Provide the (X, Y) coordinate of the cell's center where the given text is located.  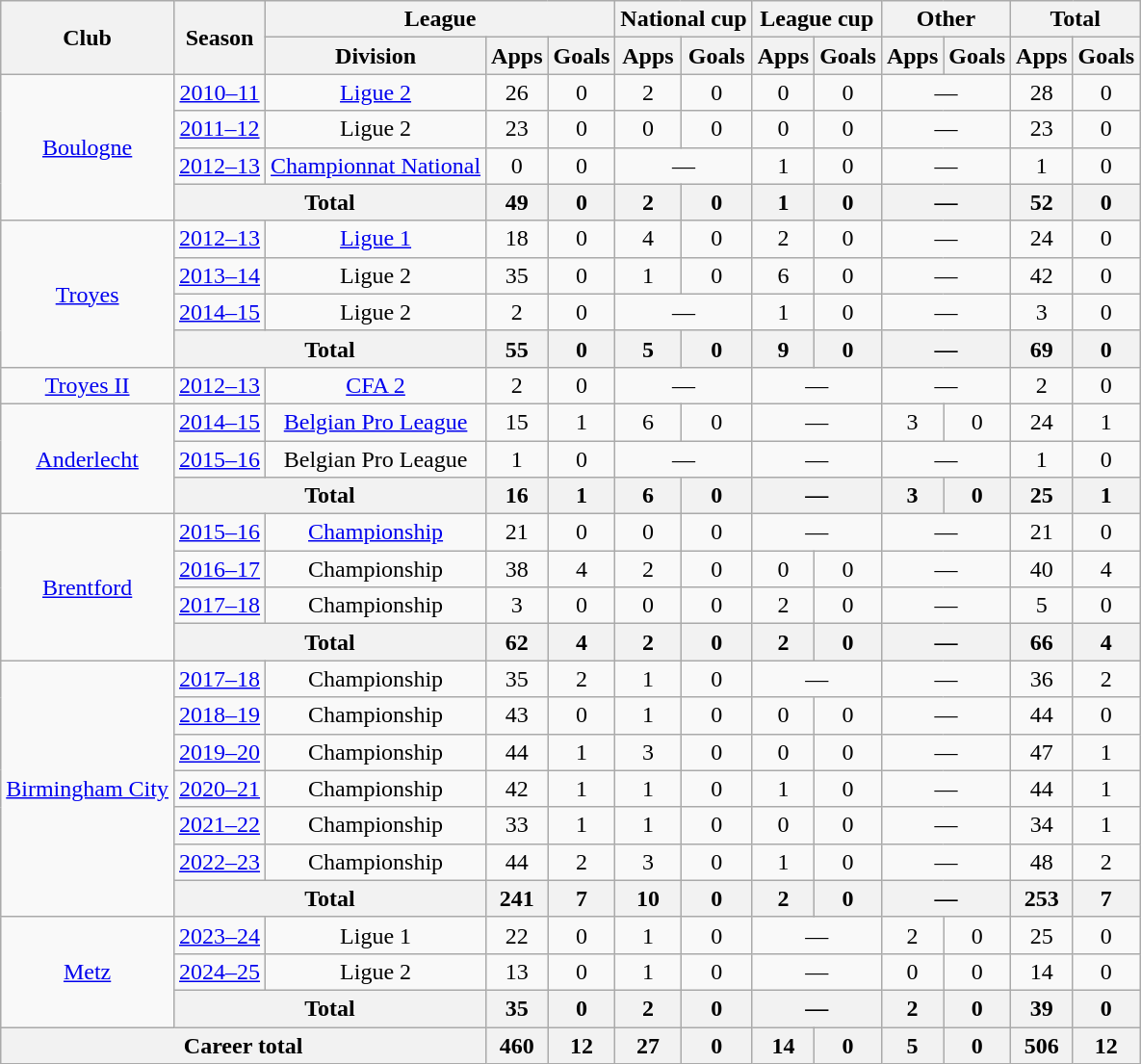
Boulogne (88, 147)
69 (1042, 349)
18 (517, 239)
Troyes II (88, 385)
2013–14 (220, 275)
2010–11 (220, 92)
39 (1042, 1008)
55 (517, 349)
Troyes (88, 294)
62 (517, 642)
34 (1042, 825)
Metz (88, 972)
2019–20 (220, 752)
Championnat National (376, 166)
40 (1042, 569)
Season (220, 38)
13 (517, 972)
49 (517, 202)
38 (517, 569)
241 (517, 898)
2016–17 (220, 569)
26 (517, 92)
2021–22 (220, 825)
47 (1042, 752)
28 (1042, 92)
506 (1042, 1045)
League cup (817, 19)
10 (648, 898)
2011–12 (220, 129)
33 (517, 825)
League (441, 19)
27 (648, 1045)
2023–24 (220, 935)
43 (517, 715)
2022–23 (220, 862)
2024–25 (220, 972)
22 (517, 935)
Birmingham City (88, 789)
Club (88, 38)
9 (783, 349)
Other (946, 19)
253 (1042, 898)
Career total (244, 1045)
48 (1042, 862)
52 (1042, 202)
Division (376, 56)
CFA 2 (376, 385)
Brentford (88, 587)
2018–19 (220, 715)
460 (517, 1045)
2020–21 (220, 789)
16 (517, 496)
Anderlecht (88, 458)
36 (1042, 679)
National cup (684, 19)
66 (1042, 642)
15 (517, 422)
